Extract the [x, y] coordinate from the center of the cell holding the provided text.  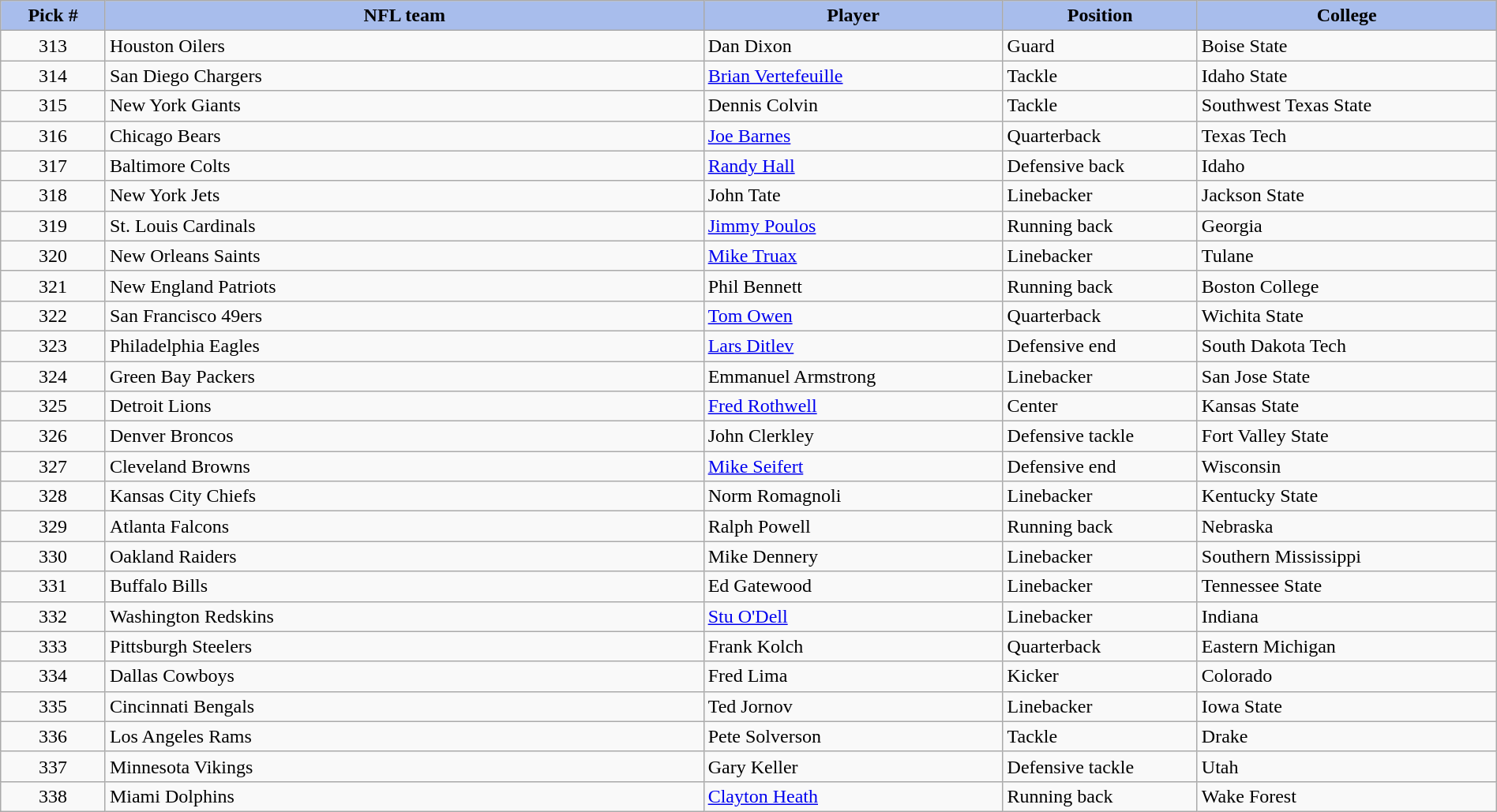
New England Patriots [404, 286]
Wichita State [1347, 316]
Jackson State [1347, 196]
Defensive back [1100, 166]
336 [54, 736]
Lars Ditlev [853, 346]
New Orleans Saints [404, 256]
John Clerkley [853, 436]
Pick # [54, 16]
322 [54, 316]
313 [54, 46]
Fort Valley State [1347, 436]
Southern Mississippi [1347, 556]
337 [54, 766]
Colorado [1347, 676]
Denver Broncos [404, 436]
320 [54, 256]
South Dakota Tech [1347, 346]
San Jose State [1347, 376]
Ed Gatewood [853, 586]
Dan Dixon [853, 46]
Indiana [1347, 616]
Fred Rothwell [853, 406]
Dallas Cowboys [404, 676]
323 [54, 346]
Position [1100, 16]
Baltimore Colts [404, 166]
Iowa State [1347, 706]
Cincinnati Bengals [404, 706]
NFL team [404, 16]
Georgia [1347, 226]
317 [54, 166]
331 [54, 586]
Miami Dolphins [404, 796]
332 [54, 616]
Boise State [1347, 46]
Drake [1347, 736]
Tennessee State [1347, 586]
Idaho State [1347, 76]
Southwest Texas State [1347, 106]
Fred Lima [853, 676]
Detroit Lions [404, 406]
Guard [1100, 46]
Joe Barnes [853, 136]
Clayton Heath [853, 796]
Ted Jornov [853, 706]
328 [54, 496]
Minnesota Vikings [404, 766]
Wake Forest [1347, 796]
Stu O'Dell [853, 616]
Mike Seifert [853, 466]
Kansas City Chiefs [404, 496]
Kicker [1100, 676]
314 [54, 76]
Green Bay Packers [404, 376]
324 [54, 376]
325 [54, 406]
Pittsburgh Steelers [404, 646]
Wisconsin [1347, 466]
Atlanta Falcons [404, 526]
Jimmy Poulos [853, 226]
Mike Dennery [853, 556]
Tulane [1347, 256]
Oakland Raiders [404, 556]
St. Louis Cardinals [404, 226]
338 [54, 796]
Eastern Michigan [1347, 646]
Ralph Powell [853, 526]
Pete Solverson [853, 736]
Idaho [1347, 166]
Nebraska [1347, 526]
316 [54, 136]
Philadelphia Eagles [404, 346]
319 [54, 226]
Randy Hall [853, 166]
Cleveland Browns [404, 466]
318 [54, 196]
321 [54, 286]
Player [853, 16]
Chicago Bears [404, 136]
315 [54, 106]
Los Angeles Rams [404, 736]
Gary Keller [853, 766]
326 [54, 436]
Frank Kolch [853, 646]
New York Jets [404, 196]
327 [54, 466]
San Francisco 49ers [404, 316]
335 [54, 706]
Boston College [1347, 286]
334 [54, 676]
Emmanuel Armstrong [853, 376]
Buffalo Bills [404, 586]
Houston Oilers [404, 46]
Mike Truax [853, 256]
Tom Owen [853, 316]
Norm Romagnoli [853, 496]
333 [54, 646]
Kansas State [1347, 406]
John Tate [853, 196]
Center [1100, 406]
Utah [1347, 766]
Kentucky State [1347, 496]
Brian Vertefeuille [853, 76]
College [1347, 16]
San Diego Chargers [404, 76]
New York Giants [404, 106]
Dennis Colvin [853, 106]
330 [54, 556]
Texas Tech [1347, 136]
329 [54, 526]
Washington Redskins [404, 616]
Phil Bennett [853, 286]
